Provide the (X, Y) coordinate of the cell's center where the given text is located.  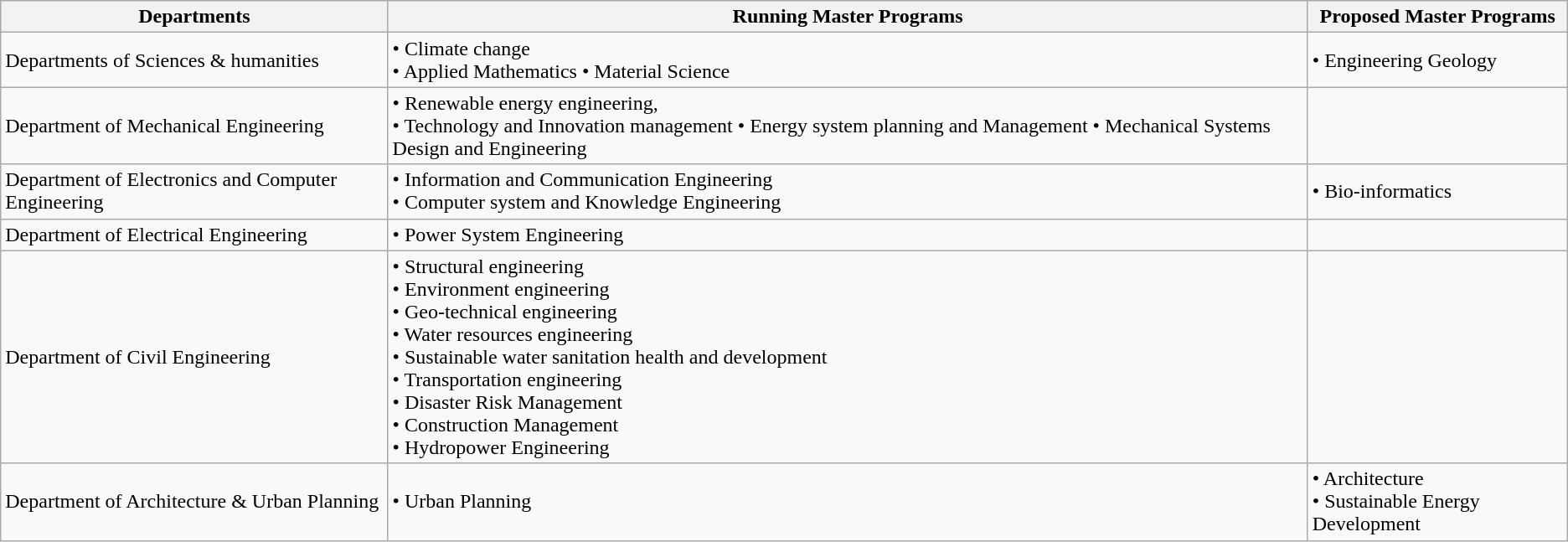
Department of Electronics and Computer Engineering (194, 191)
Department of Civil Engineering (194, 357)
Department of Electrical Engineering (194, 235)
• Engineering Geology (1437, 60)
Departments of Sciences & humanities (194, 60)
• Climate change• Applied Mathematics • Material Science (848, 60)
Running Master Programs (848, 17)
• Architecture• Sustainable Energy Development (1437, 502)
Departments (194, 17)
• Information and Communication Engineering• Computer system and Knowledge Engineering (848, 191)
• Bio-informatics (1437, 191)
• Urban Planning (848, 502)
• Power System Engineering (848, 235)
Proposed Master Programs (1437, 17)
Department of Architecture & Urban Planning (194, 502)
Department of Mechanical Engineering (194, 126)
